Locate the cell with the specified text and output its [x, y] center coordinate. 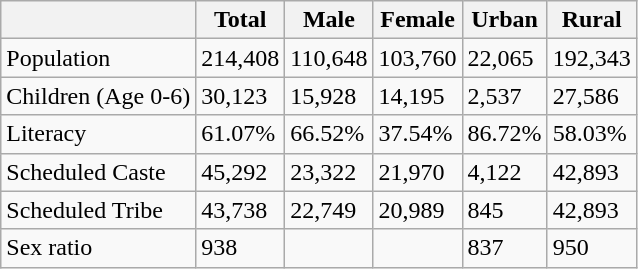
61.07% [240, 134]
938 [240, 248]
Literacy [98, 134]
45,292 [240, 172]
22,065 [504, 58]
58.03% [592, 134]
837 [504, 248]
4,122 [504, 172]
Total [240, 20]
66.52% [329, 134]
110,648 [329, 58]
845 [504, 210]
Scheduled Tribe [98, 210]
103,760 [418, 58]
Children (Age 0-6) [98, 96]
214,408 [240, 58]
Female [418, 20]
950 [592, 248]
37.54% [418, 134]
Sex ratio [98, 248]
15,928 [329, 96]
Urban [504, 20]
86.72% [504, 134]
14,195 [418, 96]
22,749 [329, 210]
Male [329, 20]
Scheduled Caste [98, 172]
30,123 [240, 96]
Population [98, 58]
23,322 [329, 172]
43,738 [240, 210]
2,537 [504, 96]
192,343 [592, 58]
27,586 [592, 96]
20,989 [418, 210]
Rural [592, 20]
21,970 [418, 172]
